Find where the given text appears and provide that cell's center as [x, y] coordinate. 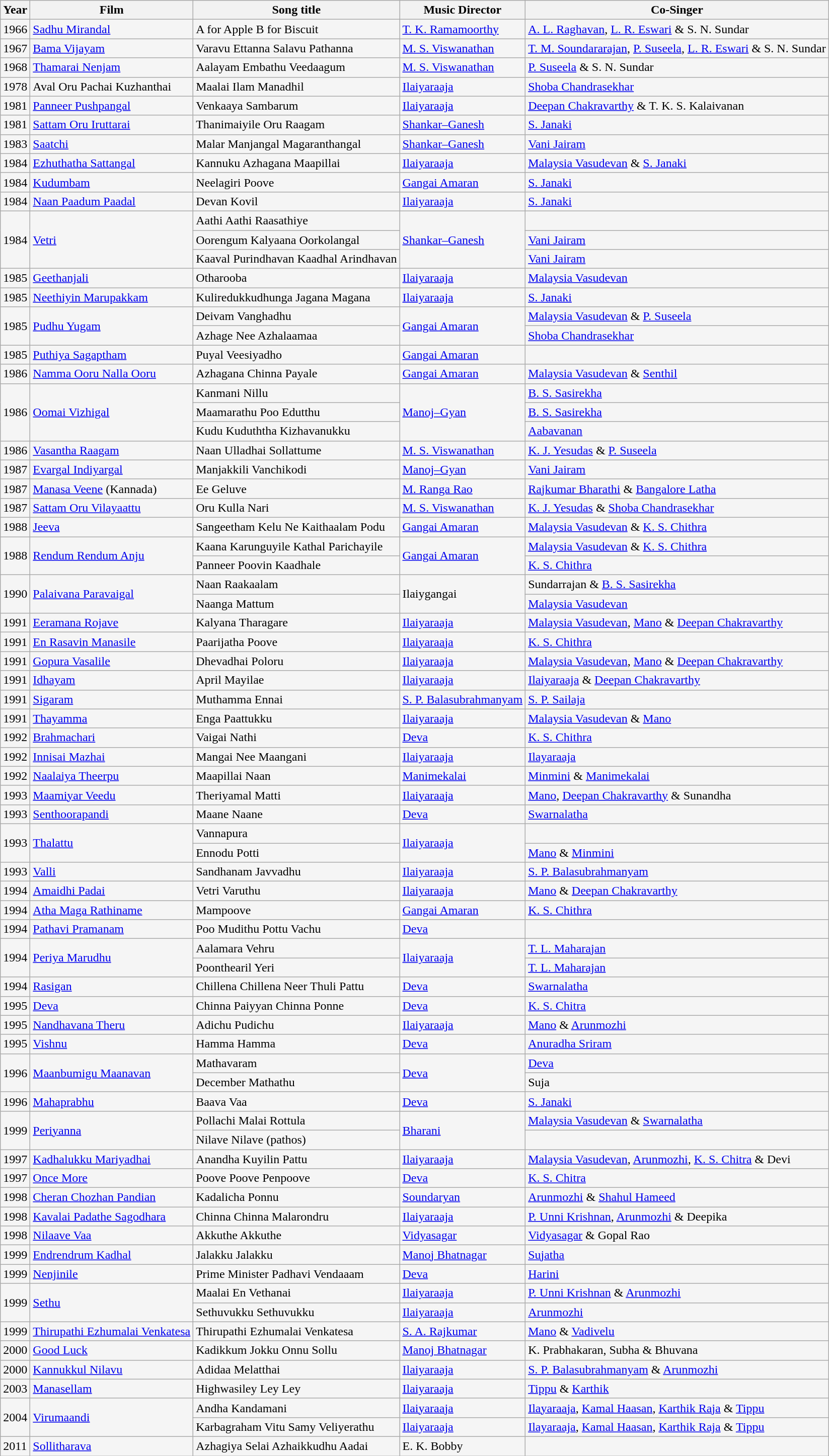
Namma Ooru Nalla Ooru [112, 374]
Tippu & Karthik [677, 1389]
Kavalai Padathe Sagodhara [112, 1217]
Mangai Nee Maangani [296, 757]
Poonthearil Yeri [296, 967]
Aathi Aathi Raasathiye [296, 220]
Anandha Kuyilin Pattu [296, 1159]
Bharani [463, 1130]
Arunmozhi & Shahul Hameed [677, 1197]
Kadikkum Jokku Onnu Sollu [296, 1350]
Naan Raakaalam [296, 585]
Mathavaram [296, 1063]
Rendum Rendum Anju [112, 555]
Naan Paadum Paadal [112, 201]
Periyanna [112, 1130]
Malaysia Vasudevan & Senthil [677, 374]
Thanimaiyile Oru Raagam [296, 125]
Vasantha Raagam [112, 450]
Mano & Minmini [677, 853]
Ilaiyaraaja & Deepan Chakravarthy [677, 680]
Panneer Poovin Kaadhale [296, 565]
Thamarai Nenjam [112, 67]
Adidaa Melatthai [296, 1369]
Andha Kandamani [296, 1408]
Aalayam Embathu Veedaagum [296, 67]
Vetri Varuthu [296, 891]
Palaivana Paravaigal [112, 594]
Sollitharava [112, 1446]
Adichu Pudichu [296, 1025]
Kaana Karunguyile Kathal Parichayile [296, 546]
Neelagiri Poove [296, 182]
Nandhavana Theru [112, 1025]
A for Apple B for Biscuit [296, 29]
Varavu Ettanna Salavu Pathanna [296, 48]
1990 [15, 594]
Jeeva [112, 527]
Malaysia Vasudevan & S. Janaki [677, 163]
Venkaaya Sambarum [296, 106]
Valli [112, 872]
December Mathathu [296, 1082]
S. P. Balasubrahmanyam & Arunmozhi [677, 1369]
Arunmozhi [677, 1312]
Eeramana Rojave [112, 623]
Senthoorapandi [112, 814]
Naalaiya Theerpu [112, 776]
Naan Ulladhai Sollattume [296, 450]
Aval Oru Pachai Kuzhanthai [112, 87]
Aalamara Vehru [296, 948]
1966 [15, 29]
Kudumbam [112, 182]
Innisai Mazhai [112, 757]
Pathavi Pramanam [112, 929]
Chillena Chillena Neer Thuli Pattu [296, 987]
Year [15, 10]
Kannuku Azhagana Maapillai [296, 163]
Muthamma Ennai [296, 699]
Malaysia Vasudevan & P. Suseela [677, 316]
Soundaryan [463, 1197]
Mampoove [296, 910]
Sigaram [112, 699]
Kaaval Purindhavan Kaadhal Arindhavan [296, 259]
Sangeetham Kelu Ne Kaithaalam Podu [296, 527]
Maanbumigu Maanavan [112, 1073]
Periya Marudhu [112, 958]
Manjakkili Vanchikodi [296, 469]
P. Unni Krishnan & Arunmozhi [677, 1293]
Ezhuthatha Sattangal [112, 163]
K. J. Yesudas & Shoba Chandrasekhar [677, 508]
Once More [112, 1178]
Endrendrum Kadhal [112, 1255]
Azhagiya Selai Azhaikkudhu Aadai [296, 1446]
Co-Singer [677, 10]
Akkuthe Akkuthe [296, 1236]
M. Ranga Rao [463, 489]
Panneer Pushpangal [112, 106]
Manimekalai [463, 776]
Karbagraham Vitu Samy Veliyerathu [296, 1427]
Theriyamal Matti [296, 795]
1983 [15, 144]
1968 [15, 67]
Harini [677, 1274]
Oorengum Kalyaana Oorkolangal [296, 240]
2004 [15, 1417]
Idhayam [112, 680]
Vishnu [112, 1044]
Amaidhi Padai [112, 891]
Sujatha [677, 1255]
Vetri [112, 239]
Otharooba [296, 278]
P. Unni Krishnan, Arunmozhi & Deepika [677, 1217]
Azhagana Chinna Payale [296, 374]
Kadalicha Ponnu [296, 1197]
Neethiyin Marupakkam [112, 297]
1978 [15, 87]
Kalyana Tharagare [296, 623]
Puyal Veesiyadho [296, 355]
E. K. Bobby [463, 1446]
K. J. Yesudas & P. Suseela [677, 450]
Oru Kulla Nari [296, 508]
Thalattu [112, 843]
Maamiyar Veedu [112, 795]
Nenjinile [112, 1274]
Kanmani Nillu [296, 393]
Malar Manjangal Magaranthangal [296, 144]
Kannukkul Nilavu [112, 1369]
Sandhanam Javvadhu [296, 872]
Virumaandi [112, 1417]
Poo Mudithu Pottu Vachu [296, 929]
Anuradha Sriram [677, 1044]
Hamma Hamma [296, 1044]
Nilaave Vaa [112, 1236]
Mano, Deepan Chakravarthy & Sunandha [677, 795]
Minmini & Manimekalai [677, 776]
Malaysia Vasudevan & Mano [677, 718]
P. Suseela & S. N. Sundar [677, 67]
Kuliredukkudhunga Jagana Magana [296, 297]
Song title [296, 10]
Chinna Chinna Malarondru [296, 1217]
T. K. Ramamoorthy [463, 29]
Mahaprabhu [112, 1101]
Enga Paattukku [296, 718]
Maapillai Naan [296, 776]
Manasellam [112, 1389]
Maamarathu Poo Edutthu [296, 412]
Vannapura [296, 833]
T. M. Soundararajan, P. Suseela, L. R. Eswari & S. N. Sundar [677, 48]
Saatchi [112, 144]
Malaysia Vasudevan, Arunmozhi, K. S. Chitra & Devi [677, 1159]
Ee Geluve [296, 489]
Sundarrajan & B. S. Sasirekha [677, 585]
Evargal Indiyargal [112, 469]
2011 [15, 1446]
Gopura Vasalile [112, 661]
Thayamma [112, 718]
Sadhu Mirandal [112, 29]
Maane Naane [296, 814]
Chinna Paiyyan Chinna Ponne [296, 1006]
S. P. Sailaja [677, 699]
Azhage Nee Azhalaamaa [296, 336]
April Mayilae [296, 680]
Oomai Vizhigal [112, 412]
Atha Maga Rathiname [112, 910]
Malaysia Vasudevan & Swarnalatha [677, 1120]
Kudu Kuduththa Kizhavanukku [296, 431]
Dhevadhai Poloru [296, 661]
Mano & Deepan Chakravarthy [677, 891]
Ilayaraaja [677, 757]
Mano & Arunmozhi [677, 1025]
Suja [677, 1082]
Rasigan [112, 987]
Maalai Ilam Manadhil [296, 87]
Sattam Oru Vilayaattu [112, 508]
Prime Minister Padhavi Vendaaam [296, 1274]
Mano & Vadivelu [677, 1331]
Ilaiygangai [463, 594]
Film [112, 10]
Baava Vaa [296, 1101]
Ennodu Potti [296, 853]
2003 [15, 1389]
1967 [15, 48]
Manasa Veene (Kannada) [112, 489]
Deepan Chakravarthy & T. K. S. Kalaivanan [677, 106]
Brahmachari [112, 738]
Cheran Chozhan Pandian [112, 1197]
Kadhalukku Mariyadhai [112, 1159]
Sethu [112, 1303]
Puthiya Sagaptham [112, 355]
Deivam Vanghadhu [296, 316]
Paarijatha Poove [296, 642]
Sattam Oru Iruttarai [112, 125]
Geethanjali [112, 278]
Pudhu Yugam [112, 326]
Bama Vijayam [112, 48]
Jalakku Jalakku [296, 1255]
Pollachi Malai Rottula [296, 1120]
A. L. Raghavan, L. R. Eswari & S. N. Sundar [677, 29]
Rajkumar Bharathi & Bangalore Latha [677, 489]
K. Prabhakaran, Subha & Bhuvana [677, 1350]
Good Luck [112, 1350]
Naanga Mattum [296, 604]
Highwasiley Ley Ley [296, 1389]
Sethuvukku Sethuvukku [296, 1312]
Vaigai Nathi [296, 738]
En Rasavin Manasile [112, 642]
Devan Kovil [296, 201]
Aabavanan [677, 431]
Vidyasagar [463, 1236]
Vidyasagar & Gopal Rao [677, 1236]
Nilave Nilave (pathos) [296, 1140]
S. A. Rajkumar [463, 1331]
Poove Poove Penpoove [296, 1178]
Maalai En Vethanai [296, 1293]
Music Director [463, 10]
